Determine the (X, Y) coordinate at the center of the cell enclosing the given text.  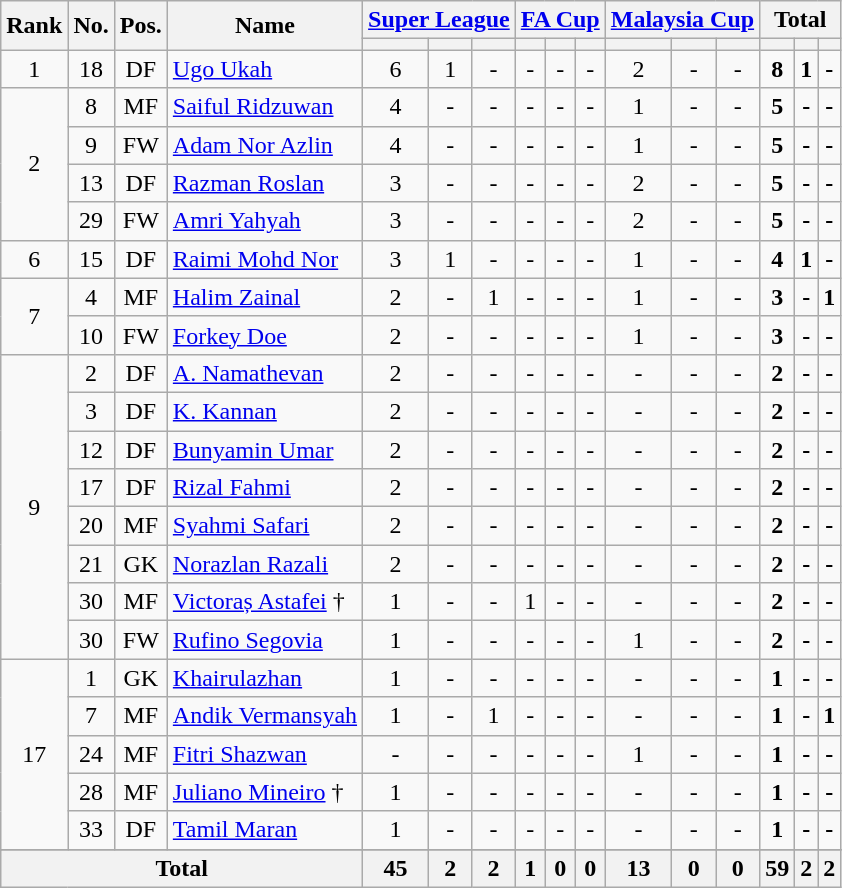
FA Cup (560, 20)
No. (91, 26)
Andik Vermansyah (264, 716)
Victoraș Astafei † (264, 602)
Rufino Segovia (264, 640)
29 (91, 221)
20 (91, 526)
12 (91, 449)
Razman Roslan (264, 183)
33 (91, 830)
59 (778, 868)
Amri Yahyah (264, 221)
Rizal Fahmi (264, 488)
10 (91, 335)
Norazlan Razali (264, 564)
Bunyamin Umar (264, 449)
24 (91, 754)
Khairulazhan (264, 678)
Raimi Mohd Nor (264, 259)
18 (91, 69)
Pos. (140, 26)
Name (264, 26)
28 (91, 792)
Halim Zainal (264, 297)
21 (91, 564)
A. Namathevan (264, 373)
Fitri Shazwan (264, 754)
Syahmi Safari (264, 526)
Juliano Mineiro † (264, 792)
Malaysia Cup (682, 20)
Forkey Doe (264, 335)
K. Kannan (264, 411)
Ugo Ukah (264, 69)
Super League (440, 20)
Adam Nor Azlin (264, 145)
15 (91, 259)
Rank (34, 26)
Tamil Maran (264, 830)
45 (396, 868)
Saiful Ridzuwan (264, 107)
